Search for the cell housing the specified text and yield its (x, y) center coordinate. 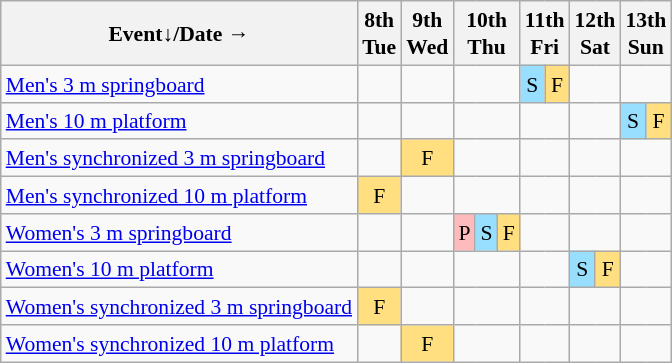
10thThu (486, 33)
Men's 3 m springboard (179, 84)
Women's synchronized 3 m springboard (179, 306)
Men's 10 m platform (179, 120)
Women's synchronized 10 m platform (179, 344)
Event↓/Date → (179, 33)
P (464, 232)
11thFri (545, 33)
Women's 3 m springboard (179, 232)
Men's synchronized 10 m platform (179, 194)
8thTue (379, 33)
9thWed (427, 33)
Women's 10 m platform (179, 268)
Men's synchronized 3 m springboard (179, 158)
13thSun (646, 33)
12thSat (596, 33)
